Locate the cell with the specified text and output its [X, Y] center coordinate. 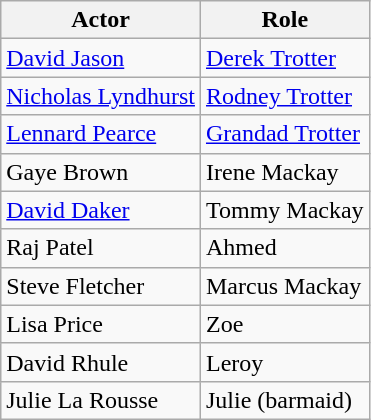
Lennard Pearce [101, 134]
Rodney Trotter [284, 96]
Irene Mackay [284, 172]
Role [284, 20]
Grandad Trotter [284, 134]
David Jason [101, 58]
Marcus Mackay [284, 286]
David Daker [101, 210]
Zoe [284, 324]
Actor [101, 20]
Derek Trotter [284, 58]
Julie La Rousse [101, 400]
Gaye Brown [101, 172]
Ahmed [284, 248]
Tommy Mackay [284, 210]
Julie (barmaid) [284, 400]
Raj Patel [101, 248]
Nicholas Lyndhurst [101, 96]
David Rhule [101, 362]
Lisa Price [101, 324]
Leroy [284, 362]
Steve Fletcher [101, 286]
